Search for the cell housing the specified text and yield its (X, Y) center coordinate. 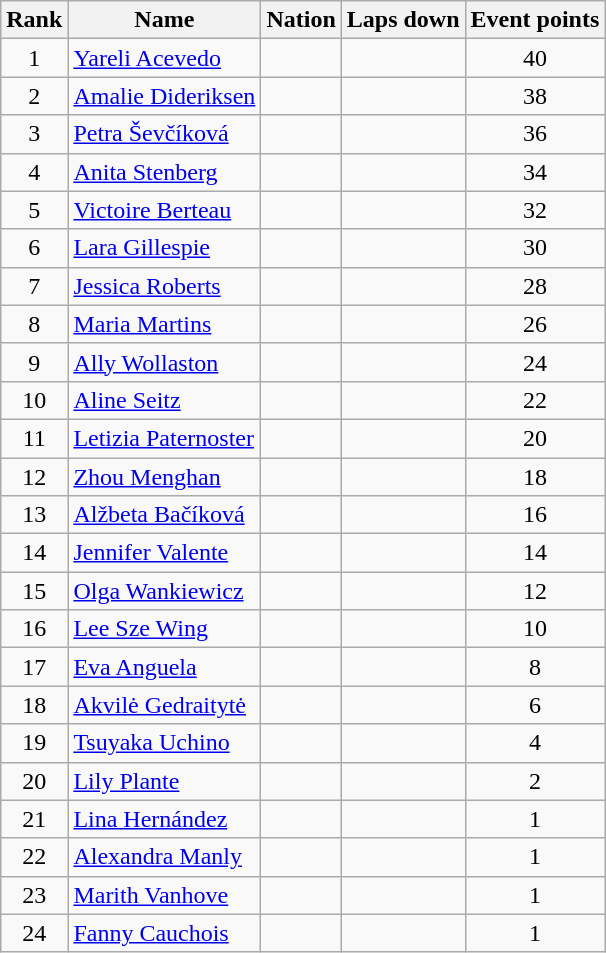
Akvilė Gedraitytė (164, 705)
Aline Seitz (164, 400)
Amalie Dideriksen (164, 96)
Fanny Cauchois (164, 933)
Name (164, 20)
Event points (535, 20)
Alexandra Manly (164, 857)
Olga Wankiewicz (164, 591)
Jennifer Valente (164, 553)
Laps down (403, 20)
Alžbeta Bačíková (164, 515)
7 (34, 286)
28 (535, 286)
Anita Stenberg (164, 172)
36 (535, 134)
Nation (301, 20)
Maria Martins (164, 324)
26 (535, 324)
17 (34, 667)
13 (34, 515)
Victoire Berteau (164, 210)
Lara Gillespie (164, 248)
11 (34, 438)
3 (34, 134)
15 (34, 591)
Eva Anguela (164, 667)
Rank (34, 20)
Lily Plante (164, 781)
9 (34, 362)
23 (34, 895)
Letizia Paternoster (164, 438)
5 (34, 210)
30 (535, 248)
19 (34, 743)
34 (535, 172)
Lina Hernández (164, 819)
Jessica Roberts (164, 286)
Yareli Acevedo (164, 58)
Tsuyaka Uchino (164, 743)
Petra Ševčíková (164, 134)
Ally Wollaston (164, 362)
21 (34, 819)
40 (535, 58)
Zhou Menghan (164, 477)
32 (535, 210)
38 (535, 96)
Marith Vanhove (164, 895)
Lee Sze Wing (164, 629)
